For the text-containing cell, return its midpoint in [x, y] coordinate format. 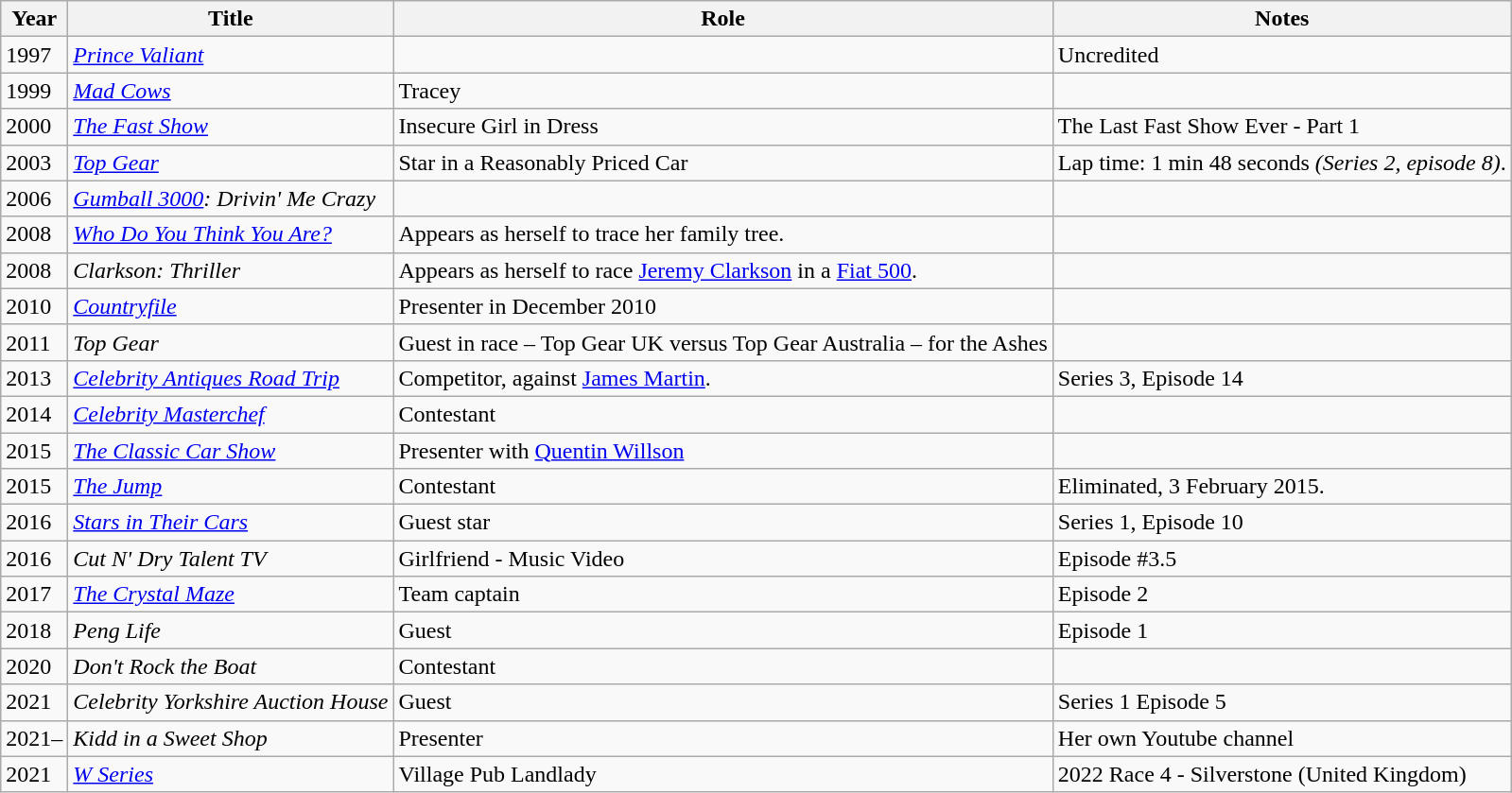
1997 [34, 55]
Appears as herself to trace her family tree. [722, 234]
Cut N' Dry Talent TV [231, 559]
Her own Youtube channel [1282, 738]
Guest star [722, 523]
2021– [34, 738]
Team captain [722, 595]
2014 [34, 414]
Gumball 3000: Drivin' Me Crazy [231, 198]
Don't Rock the Boat [231, 666]
Uncredited [1282, 55]
Lap time: 1 min 48 seconds (Series 2, episode 8). [1282, 163]
2020 [34, 666]
The Fast Show [231, 127]
Kidd in a Sweet Shop [231, 738]
2003 [34, 163]
Prince Valiant [231, 55]
Star in a Reasonably Priced Car [722, 163]
2013 [34, 378]
Insecure Girl in Dress [722, 127]
Presenter in December 2010 [722, 306]
2006 [34, 198]
Notes [1282, 19]
1999 [34, 91]
2000 [34, 127]
Celebrity Antiques Road Trip [231, 378]
2010 [34, 306]
Guest in race – Top Gear UK versus Top Gear Australia – for the Ashes [722, 342]
Episode 1 [1282, 630]
Presenter with Quentin Willson [722, 451]
Title [231, 19]
2017 [34, 595]
Appears as herself to race Jeremy Clarkson in a Fiat 500. [722, 270]
Celebrity Masterchef [231, 414]
2018 [34, 630]
Series 1 Episode 5 [1282, 702]
Eliminated, 3 February 2015. [1282, 487]
Role [722, 19]
Clarkson: Thriller [231, 270]
Who Do You Think You Are? [231, 234]
Girlfriend - Music Video [722, 559]
2011 [34, 342]
Mad Cows [231, 91]
Peng Life [231, 630]
Countryfile [231, 306]
Episode 2 [1282, 595]
Competitor, against James Martin. [722, 378]
Stars in Their Cars [231, 523]
Series 3, Episode 14 [1282, 378]
Year [34, 19]
Series 1, Episode 10 [1282, 523]
W Series [231, 774]
The Jump [231, 487]
The Classic Car Show [231, 451]
Episode #3.5 [1282, 559]
The Crystal Maze [231, 595]
The Last Fast Show Ever - Part 1 [1282, 127]
2022 Race 4 - Silverstone (United Kingdom) [1282, 774]
Presenter [722, 738]
Celebrity Yorkshire Auction House [231, 702]
Tracey [722, 91]
Village Pub Landlady [722, 774]
